Search for the cell housing the specified text and yield its (x, y) center coordinate. 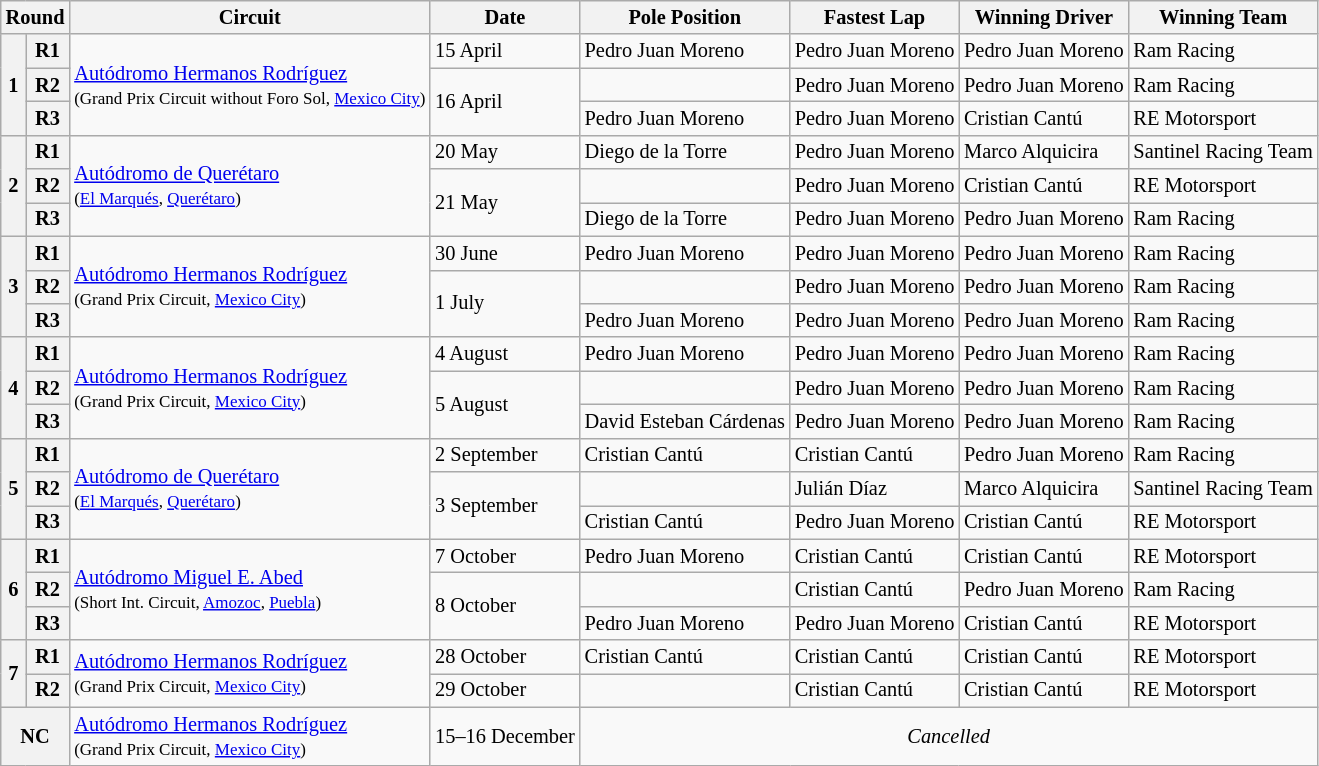
Date (505, 17)
16 April (505, 102)
Cancelled (949, 736)
1 July (505, 304)
NC (36, 736)
4 (14, 388)
Autódromo Hermanos Rodríguez(Grand Prix Circuit without Foro Sol, Mexico City) (250, 84)
21 May (505, 202)
David Esteban Cárdenas (685, 421)
Winning Driver (1044, 17)
3 (14, 286)
15–16 December (505, 736)
Julián Díaz (874, 489)
3 September (505, 506)
15 April (505, 51)
7 (14, 674)
5 (14, 488)
6 (14, 590)
Round (36, 17)
Circuit (250, 17)
Fastest Lap (874, 17)
7 October (505, 556)
4 August (505, 354)
1 (14, 84)
Pole Position (685, 17)
28 October (505, 657)
20 May (505, 152)
2 (14, 186)
29 October (505, 690)
Winning Team (1224, 17)
30 June (505, 253)
8 October (505, 606)
2 September (505, 455)
5 August (505, 404)
Autódromo Miguel E. Abed(Short Int. Circuit, Amozoc, Puebla) (250, 590)
